From the cell containing the given text, extract its center point as [X, Y] coordinate. 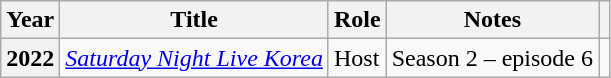
Title [194, 20]
Year [30, 20]
Role [357, 20]
Saturday Night Live Korea [194, 58]
Season 2 – episode 6 [492, 58]
Notes [492, 20]
2022 [30, 58]
Host [357, 58]
